Output the (x, y) coordinate of the center of the cell containing the given text.  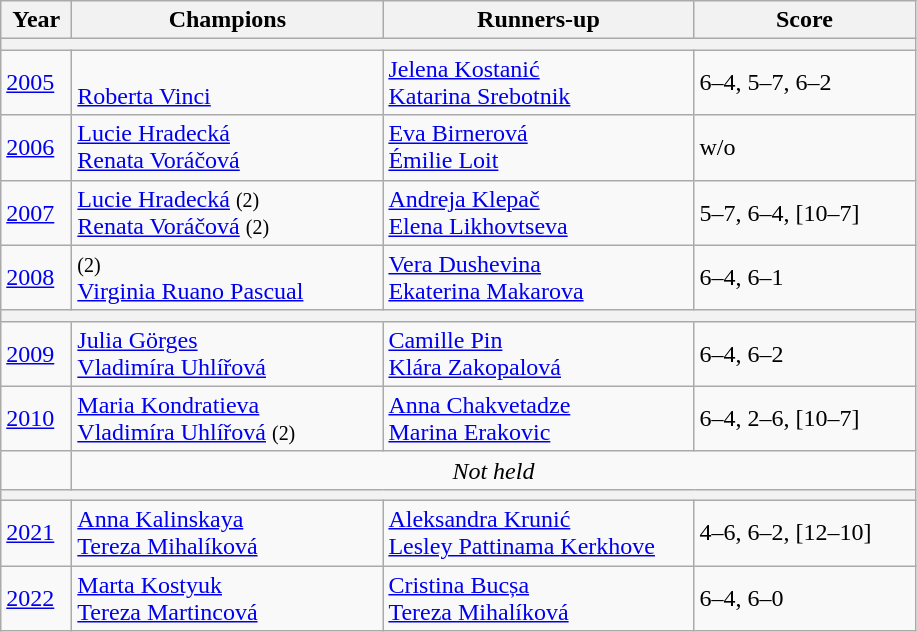
Champions (228, 20)
Not held (494, 470)
Jelena Kostanić Katarina Srebotnik (538, 82)
6–4, 6–0 (804, 598)
Eva Birnerová Émilie Loit (538, 148)
(2) Virginia Ruano Pascual (228, 278)
2021 (36, 532)
Lucie Hradecká Renata Voráčová (228, 148)
w/o (804, 148)
Vera Dushevina Ekaterina Makarova (538, 278)
Year (36, 20)
6–4, 5–7, 6–2 (804, 82)
Cristina Bucșa Tereza Mihalíková (538, 598)
2022 (36, 598)
Score (804, 20)
6–4, 6–2 (804, 354)
Anna Kalinskaya Tereza Mihalíková (228, 532)
Maria Kondratieva Vladimíra Uhlířová (2) (228, 418)
Camille Pin Klára Zakopalová (538, 354)
2009 (36, 354)
2006 (36, 148)
Runners-up (538, 20)
2010 (36, 418)
Lucie Hradecká (2) Renata Voráčová (2) (228, 212)
Roberta Vinci (228, 82)
6–4, 6–1 (804, 278)
Anna Chakvetadze Marina Erakovic (538, 418)
Andreja Klepač Elena Likhovtseva (538, 212)
4–6, 6–2, [12–10] (804, 532)
2007 (36, 212)
Aleksandra Krunić Lesley Pattinama Kerkhove (538, 532)
2005 (36, 82)
2008 (36, 278)
5–7, 6–4, [10–7] (804, 212)
6–4, 2–6, [10–7] (804, 418)
Julia Görges Vladimíra Uhlířová (228, 354)
Marta Kostyuk Tereza Martincová (228, 598)
